Identify which cell holds the provided text, then report its (x, y) central coordinate. 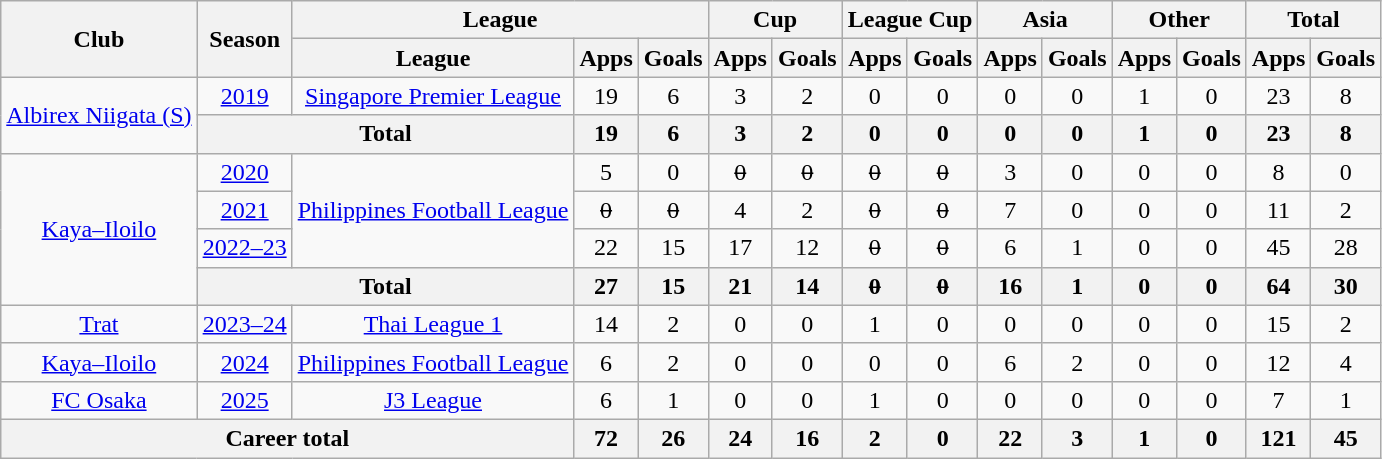
5 (606, 172)
2023–24 (244, 324)
11 (1278, 210)
2022–23 (244, 248)
2020 (244, 172)
2021 (244, 210)
72 (606, 438)
Club (99, 39)
2024 (244, 362)
J3 League (433, 400)
Asia (1045, 20)
27 (606, 286)
2019 (244, 96)
2025 (244, 400)
64 (1278, 286)
17 (740, 248)
26 (673, 438)
Cup (775, 20)
Season (244, 39)
League Cup (910, 20)
Albirex Niigata (S) (99, 115)
21 (740, 286)
Singapore Premier League (433, 96)
Trat (99, 324)
121 (1278, 438)
30 (1346, 286)
Career total (288, 438)
FC Osaka (99, 400)
28 (1346, 248)
24 (740, 438)
Other (1179, 20)
Thai League 1 (433, 324)
